Pinpoint the cell where the given text exists, returning its (x, y) midpoint coordinate. 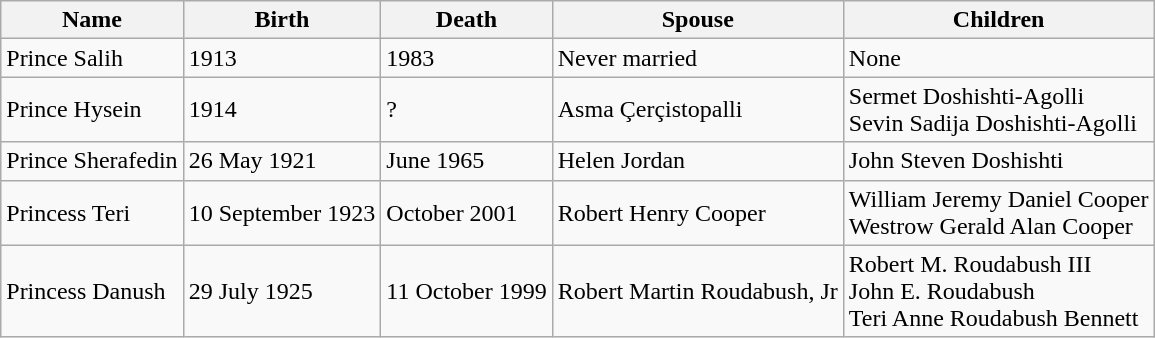
26 May 1921 (282, 161)
Birth (282, 20)
Robert M. Roudabush IIIJohn E. RoudabushTeri Anne Roudabush Bennett (998, 291)
John Steven Doshishti (998, 161)
Death (466, 20)
1914 (282, 110)
? (466, 110)
October 2001 (466, 212)
11 October 1999 (466, 291)
Prince Salih (92, 58)
Spouse (698, 20)
Name (92, 20)
Princess Teri (92, 212)
29 July 1925 (282, 291)
1913 (282, 58)
1983 (466, 58)
Prince Hysein (92, 110)
William Jeremy Daniel CooperWestrow Gerald Alan Cooper (998, 212)
Asma Çerçistopalli (698, 110)
Robert Henry Cooper (698, 212)
Never married (698, 58)
Helen Jordan (698, 161)
Princess Danush (92, 291)
June 1965 (466, 161)
Children (998, 20)
10 September 1923 (282, 212)
Robert Martin Roudabush, Jr (698, 291)
None (998, 58)
Prince Sherafedin (92, 161)
Sermet Doshishti-AgolliSevin Sadija Doshishti-Agolli (998, 110)
